Find where the given text appears and provide that cell's center as [x, y] coordinate. 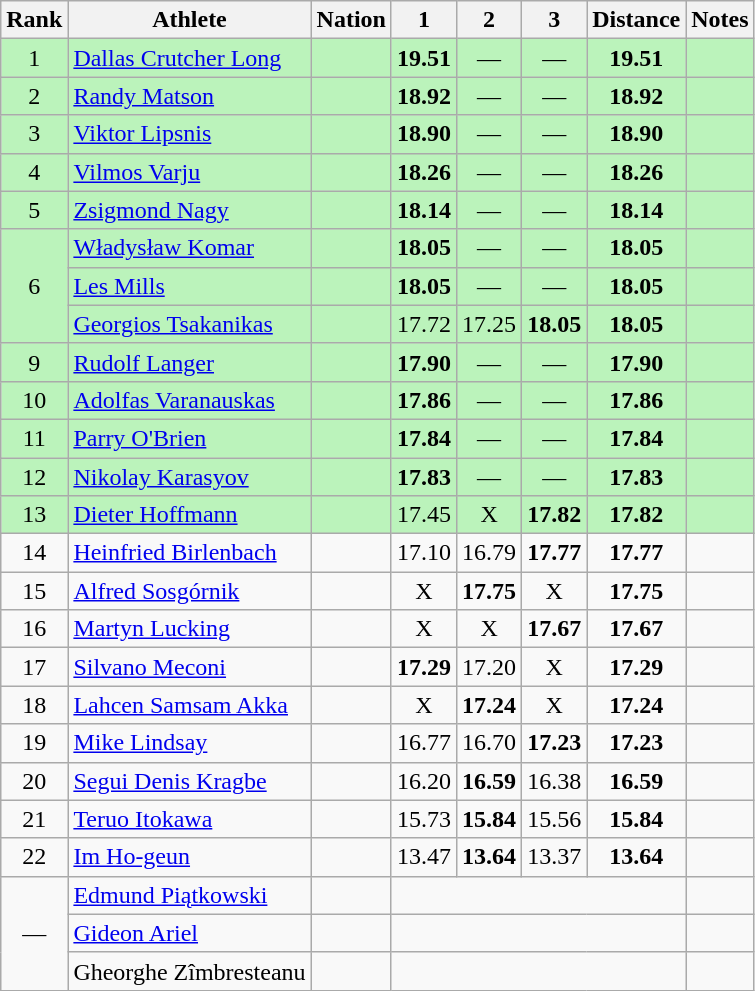
Lahcen Samsam Akka [190, 705]
Edmund Piątkowski [190, 895]
22 [34, 857]
Gideon Ariel [190, 933]
Nation [351, 20]
Adolfas Varanauskas [190, 400]
Zsigmond Nagy [190, 210]
15 [34, 591]
Georgios Tsakanikas [190, 324]
10 [34, 400]
5 [34, 210]
Rank [34, 20]
Viktor Lipsnis [190, 134]
12 [34, 477]
Alfred Sosgórnik [190, 591]
19 [34, 743]
Dallas Crutcher Long [190, 58]
18 [34, 705]
13.37 [554, 857]
6 [34, 286]
9 [34, 362]
Distance [636, 20]
17.45 [424, 515]
Mike Lindsay [190, 743]
Władysław Komar [190, 248]
Rudolf Langer [190, 362]
Randy Matson [190, 96]
13 [34, 515]
Les Mills [190, 286]
16.38 [554, 781]
16.77 [424, 743]
16.70 [490, 743]
17 [34, 667]
15.73 [424, 819]
Athlete [190, 20]
Notes [720, 20]
Dieter Hoffmann [190, 515]
16.20 [424, 781]
Nikolay Karasyov [190, 477]
21 [34, 819]
Martyn Lucking [190, 629]
Segui Denis Kragbe [190, 781]
16.79 [490, 553]
14 [34, 553]
15.56 [554, 819]
Im Ho-geun [190, 857]
Silvano Meconi [190, 667]
17.10 [424, 553]
17.72 [424, 324]
16 [34, 629]
13.47 [424, 857]
Gheorghe Zîmbresteanu [190, 971]
Heinfried Birlenbach [190, 553]
Parry O'Brien [190, 438]
4 [34, 172]
17.20 [490, 667]
Vilmos Varju [190, 172]
Teruo Itokawa [190, 819]
17.25 [490, 324]
11 [34, 438]
20 [34, 781]
